For the text-containing cell, return its midpoint in (x, y) coordinate format. 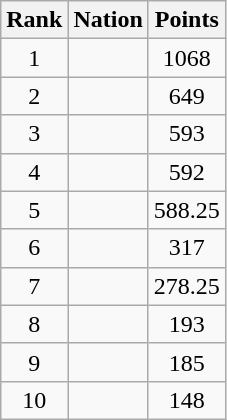
6 (34, 248)
2 (34, 96)
185 (186, 362)
Points (186, 20)
317 (186, 248)
593 (186, 134)
1068 (186, 58)
278.25 (186, 286)
Rank (34, 20)
7 (34, 286)
10 (34, 400)
Nation (108, 20)
1 (34, 58)
588.25 (186, 210)
8 (34, 324)
193 (186, 324)
4 (34, 172)
148 (186, 400)
592 (186, 172)
649 (186, 96)
3 (34, 134)
9 (34, 362)
5 (34, 210)
